Detect which cell encompasses the target text, then output its [X, Y] center coordinate. 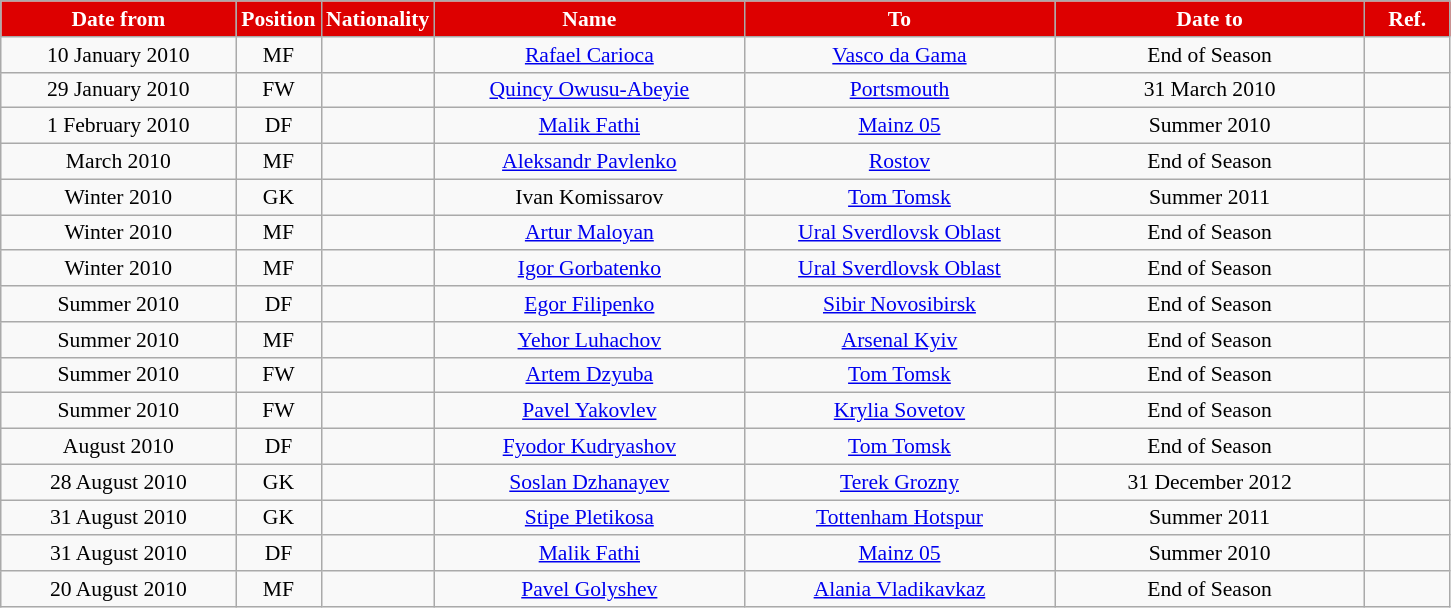
Stipe Pletikosa [589, 518]
Igor Gorbatenko [589, 269]
Egor Filipenko [589, 304]
Ref. [1408, 19]
August 2010 [118, 447]
To [899, 19]
Krylia Sovetov [899, 411]
20 August 2010 [118, 589]
Yehor Luhachov [589, 340]
Alania Vladikavkaz [899, 589]
Pavel Golyshev [589, 589]
28 August 2010 [118, 482]
Terek Grozny [899, 482]
Quincy Owusu-Abeyie [589, 90]
Artur Maloyan [589, 233]
1 February 2010 [118, 126]
Portsmouth [899, 90]
Soslan Dzhanayev [589, 482]
Position [278, 19]
10 January 2010 [118, 55]
Ivan Komissarov [589, 197]
Aleksandr Pavlenko [589, 162]
Rafael Carioca [589, 55]
Rostov [899, 162]
Name [589, 19]
Tottenham Hotspur [899, 518]
Nationality [378, 19]
31 March 2010 [1210, 90]
Artem Dzyuba [589, 375]
Date from [118, 19]
March 2010 [118, 162]
31 December 2012 [1210, 482]
29 January 2010 [118, 90]
Sibir Novosibirsk [899, 304]
Arsenal Kyiv [899, 340]
Vasco da Gama [899, 55]
Date to [1210, 19]
Fyodor Kudryashov [589, 447]
Pavel Yakovlev [589, 411]
